Output the (x, y) coordinate of the center of the cell containing the given text.  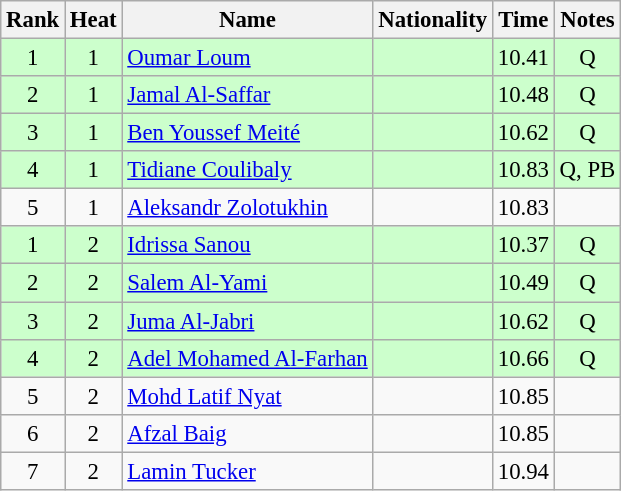
Heat (94, 20)
10.48 (523, 95)
Salem Al-Yami (248, 283)
Idrissa Sanou (248, 245)
Juma Al-Jabri (248, 321)
Oumar Loum (248, 58)
Name (248, 20)
Ben Youssef Meité (248, 133)
Notes (587, 20)
Jamal Al-Saffar (248, 95)
10.37 (523, 245)
Lamin Tucker (248, 471)
7 (33, 471)
Mohd Latif Nyat (248, 396)
Afzal Baig (248, 433)
Aleksandr Zolotukhin (248, 208)
Time (523, 20)
Nationality (432, 20)
Q, PB (587, 170)
10.49 (523, 283)
Tidiane Coulibaly (248, 170)
Adel Mohamed Al-Farhan (248, 358)
10.66 (523, 358)
10.94 (523, 471)
Rank (33, 20)
6 (33, 433)
10.41 (523, 58)
